Search for the cell housing the specified text and yield its [X, Y] center coordinate. 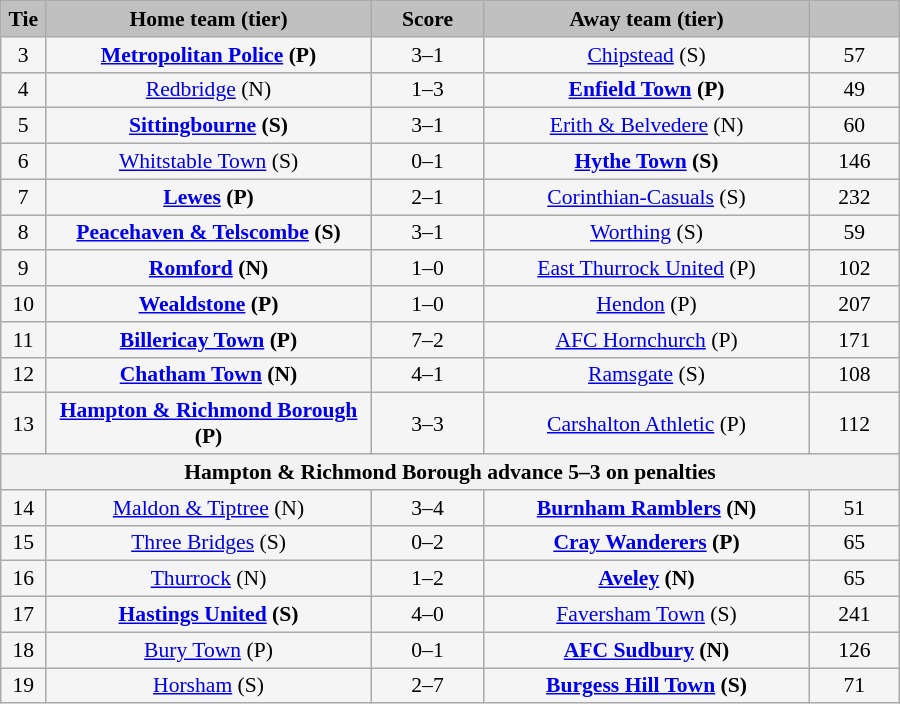
Whitstable Town (S) [209, 162]
6 [24, 162]
112 [854, 424]
1–3 [427, 90]
AFC Sudbury (N) [647, 650]
19 [24, 686]
2–7 [427, 686]
Burnham Ramblers (N) [647, 508]
Hampton & Richmond Borough advance 5–3 on penalties [450, 472]
Three Bridges (S) [209, 543]
2–1 [427, 197]
AFC Hornchurch (P) [647, 340]
102 [854, 269]
Aveley (N) [647, 579]
Lewes (P) [209, 197]
4–1 [427, 375]
Peacehaven & Telscombe (S) [209, 233]
Wealdstone (P) [209, 304]
57 [854, 55]
14 [24, 508]
5 [24, 126]
Carshalton Athletic (P) [647, 424]
Thurrock (N) [209, 579]
Maldon & Tiptree (N) [209, 508]
3–3 [427, 424]
232 [854, 197]
Worthing (S) [647, 233]
Hastings United (S) [209, 615]
3–4 [427, 508]
Away team (tier) [647, 19]
Hampton & Richmond Borough (P) [209, 424]
Score [427, 19]
Enfield Town (P) [647, 90]
8 [24, 233]
241 [854, 615]
Metropolitan Police (P) [209, 55]
Erith & Belvedere (N) [647, 126]
East Thurrock United (P) [647, 269]
12 [24, 375]
Chipstead (S) [647, 55]
207 [854, 304]
Corinthian-Casuals (S) [647, 197]
Chatham Town (N) [209, 375]
7 [24, 197]
Hendon (P) [647, 304]
60 [854, 126]
0–2 [427, 543]
Redbridge (N) [209, 90]
Cray Wanderers (P) [647, 543]
59 [854, 233]
171 [854, 340]
11 [24, 340]
Romford (N) [209, 269]
126 [854, 650]
Burgess Hill Town (S) [647, 686]
13 [24, 424]
18 [24, 650]
4–0 [427, 615]
Faversham Town (S) [647, 615]
17 [24, 615]
9 [24, 269]
3 [24, 55]
Home team (tier) [209, 19]
49 [854, 90]
Horsham (S) [209, 686]
1–2 [427, 579]
15 [24, 543]
Bury Town (P) [209, 650]
7–2 [427, 340]
Sittingbourne (S) [209, 126]
108 [854, 375]
Billericay Town (P) [209, 340]
71 [854, 686]
Hythe Town (S) [647, 162]
146 [854, 162]
51 [854, 508]
16 [24, 579]
10 [24, 304]
Tie [24, 19]
4 [24, 90]
Ramsgate (S) [647, 375]
